Return (x, y) of the center of cell containing provided text 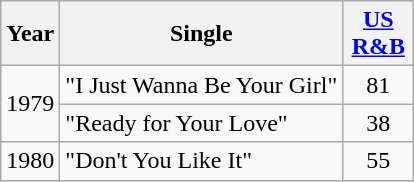
Year (30, 34)
55 (378, 161)
38 (378, 123)
"Ready for Your Love" (202, 123)
1980 (30, 161)
"I Just Wanna Be Your Girl" (202, 85)
Single (202, 34)
"Don't You Like It" (202, 161)
USR&B (378, 34)
1979 (30, 104)
81 (378, 85)
